Identify which cell holds the provided text, then report its [x, y] central coordinate. 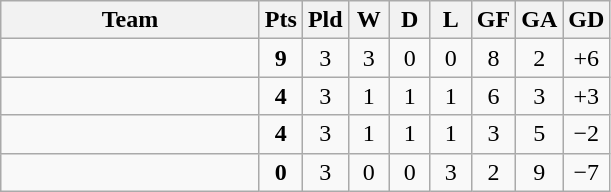
−2 [586, 134]
W [368, 20]
5 [540, 134]
Team [130, 20]
GA [540, 20]
+3 [586, 96]
D [410, 20]
8 [493, 58]
L [450, 20]
GD [586, 20]
GF [493, 20]
−7 [586, 172]
Pld [325, 20]
6 [493, 96]
Pts [280, 20]
+6 [586, 58]
